Provide the (x, y) coordinate of the cell's center where the given text is located.  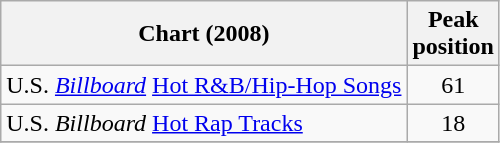
U.S. Billboard Hot R&B/Hip-Hop Songs (204, 85)
Peakposition (453, 34)
U.S. Billboard Hot Rap Tracks (204, 123)
Chart (2008) (204, 34)
18 (453, 123)
61 (453, 85)
